Find where the given text appears and provide that cell's center as (X, Y) coordinate. 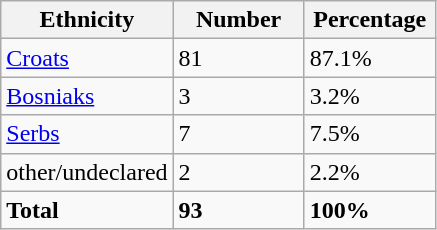
Percentage (370, 20)
3 (238, 96)
Croats (87, 58)
7.5% (370, 134)
93 (238, 210)
Total (87, 210)
Number (238, 20)
Ethnicity (87, 20)
Serbs (87, 134)
Bosniaks (87, 96)
87.1% (370, 58)
3.2% (370, 96)
100% (370, 210)
81 (238, 58)
2 (238, 172)
other/undeclared (87, 172)
2.2% (370, 172)
7 (238, 134)
